Provide the [x, y] coordinate of the cell's center where the given text is located.  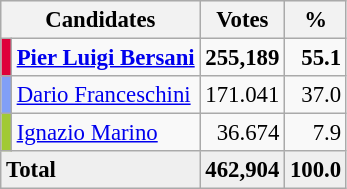
37.0 [316, 95]
Candidates [100, 20]
Ignazio Marino [106, 133]
7.9 [316, 133]
100.0 [316, 170]
% [316, 20]
255,189 [242, 58]
Total [100, 170]
462,904 [242, 170]
171.041 [242, 95]
Pier Luigi Bersani [106, 58]
Votes [242, 20]
Dario Franceschini [106, 95]
55.1 [316, 58]
36.674 [242, 133]
